Return the [x, y] coordinate for the center point of the cell that contains the specified text.  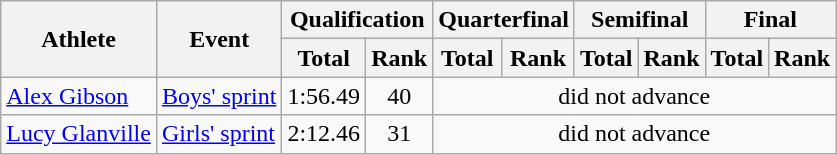
Boys' sprint [218, 96]
Athlete [79, 39]
31 [400, 134]
Quarterfinal [504, 20]
40 [400, 96]
Final [770, 20]
Event [218, 39]
1:56.49 [324, 96]
2:12.46 [324, 134]
Girls' sprint [218, 134]
Semifinal [640, 20]
Lucy Glanville [79, 134]
Qualification [358, 20]
Alex Gibson [79, 96]
